Return (X, Y) of the center of cell containing provided text 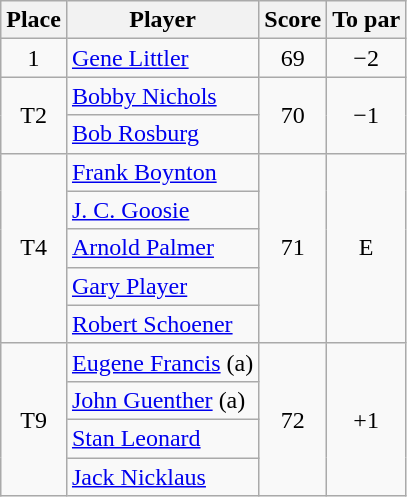
Bob Rosburg (162, 134)
Gary Player (162, 286)
69 (293, 58)
Stan Leonard (162, 438)
Frank Boynton (162, 172)
−2 (366, 58)
John Guenther (a) (162, 400)
T9 (34, 419)
71 (293, 248)
+1 (366, 419)
Score (293, 20)
Robert Schoener (162, 324)
72 (293, 419)
To par (366, 20)
1 (34, 58)
Gene Littler (162, 58)
Player (162, 20)
E (366, 248)
Jack Nicklaus (162, 477)
−1 (366, 115)
70 (293, 115)
Place (34, 20)
T4 (34, 248)
T2 (34, 115)
Bobby Nichols (162, 96)
Arnold Palmer (162, 248)
Eugene Francis (a) (162, 362)
J. C. Goosie (162, 210)
